For the text-containing cell, return its midpoint in (X, Y) coordinate format. 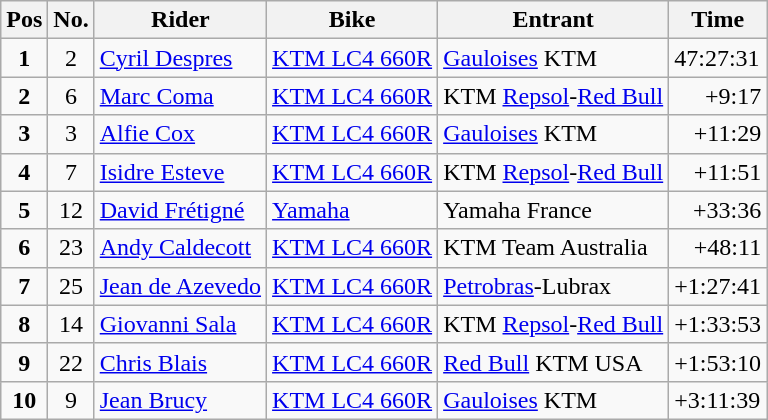
Cyril Despres (180, 58)
+3:11:39 (718, 400)
+11:51 (718, 172)
Pos (24, 20)
Jean Brucy (180, 400)
4 (24, 172)
David Frétigné (180, 210)
+33:36 (718, 210)
22 (71, 362)
10 (24, 400)
Chris Blais (180, 362)
8 (24, 324)
5 (24, 210)
No. (71, 20)
Yamaha (352, 210)
Red Bull KTM USA (554, 362)
14 (71, 324)
+1:27:41 (718, 286)
Yamaha France (554, 210)
1 (24, 58)
+11:29 (718, 134)
+9:17 (718, 96)
Alfie Cox (180, 134)
47:27:31 (718, 58)
23 (71, 248)
Entrant (554, 20)
Marc Coma (180, 96)
+1:33:53 (718, 324)
Rider (180, 20)
Bike (352, 20)
+1:53:10 (718, 362)
KTM Team Australia (554, 248)
Andy Caldecott (180, 248)
12 (71, 210)
Time (718, 20)
Isidre Esteve (180, 172)
Petrobras-Lubrax (554, 286)
25 (71, 286)
Giovanni Sala (180, 324)
+48:11 (718, 248)
Jean de Azevedo (180, 286)
